Capture the cell that displays the provided text and extract its (x, y) central coordinate. 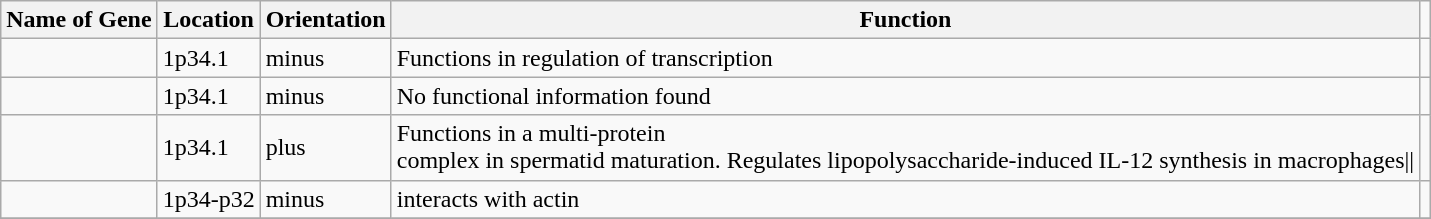
Location (208, 20)
Name of Gene (79, 20)
Functions in a multi-proteincomplex in spermatid maturation. Regulates lipopolysaccharide-induced IL-12 synthesis in macrophages|| (905, 148)
1p34-p32 (208, 199)
plus (326, 148)
Function (905, 20)
interacts with actin (905, 199)
No functional information found (905, 96)
Orientation (326, 20)
Functions in regulation of transcription (905, 58)
